Extract the [x, y] coordinate from the center of the cell holding the provided text.  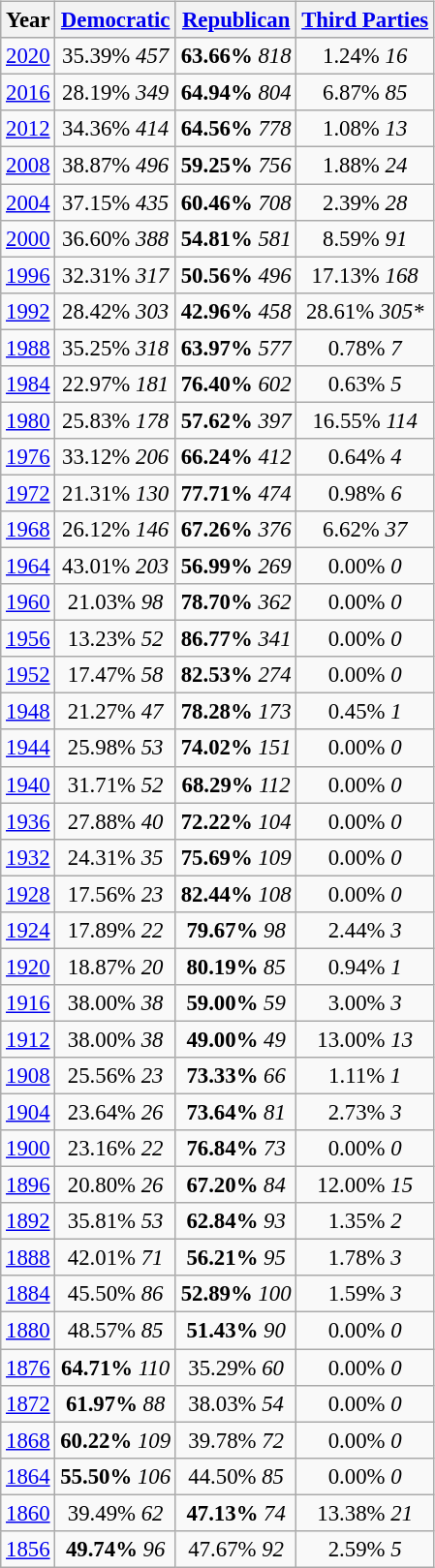
64.56% 778 [235, 129]
56.99% 269 [235, 566]
1868 [28, 1440]
0.78% 7 [365, 348]
1884 [28, 1294]
2.39% 28 [365, 202]
1.59% 3 [365, 1294]
1916 [28, 1003]
60.46% 708 [235, 202]
1964 [28, 566]
1924 [28, 930]
1888 [28, 1258]
2.44% 3 [365, 930]
1940 [28, 784]
17.47% 58 [115, 675]
31.71% 52 [115, 784]
34.36% 414 [115, 129]
73.64% 81 [235, 1112]
47.13% 74 [235, 1513]
63.97% 577 [235, 348]
74.02% 151 [235, 748]
59.25% 756 [235, 166]
Republican [235, 20]
1876 [28, 1367]
45.50% 86 [115, 1294]
1936 [28, 821]
17.56% 23 [115, 894]
18.87% 20 [115, 967]
1880 [28, 1331]
1872 [28, 1403]
6.87% 85 [365, 93]
26.12% 146 [115, 530]
76.84% 73 [235, 1149]
17.13% 168 [365, 275]
Third Parties [365, 20]
51.43% 90 [235, 1331]
1920 [28, 967]
82.53% 274 [235, 675]
48.57% 85 [115, 1331]
22.97% 181 [115, 384]
16.55% 114 [365, 420]
1.78% 3 [365, 1258]
23.16% 22 [115, 1149]
13.38% 21 [365, 1513]
2016 [28, 93]
80.19% 85 [235, 967]
76.40% 602 [235, 384]
1.35% 2 [365, 1221]
86.77% 341 [235, 639]
1988 [28, 348]
0.45% 1 [365, 712]
0.63% 5 [365, 384]
49.74% 96 [115, 1549]
13.00% 13 [365, 1039]
35.39% 457 [115, 56]
63.66% 818 [235, 56]
1952 [28, 675]
79.67% 98 [235, 930]
35.81% 53 [115, 1221]
72.22% 104 [235, 821]
49.00% 49 [235, 1039]
28.61% 305* [365, 311]
73.33% 66 [235, 1076]
8.59% 91 [365, 238]
1908 [28, 1076]
47.67% 92 [235, 1549]
68.29% 112 [235, 784]
57.62% 397 [235, 420]
1.08% 13 [365, 129]
21.03% 98 [115, 602]
1860 [28, 1513]
77.71% 474 [235, 493]
25.83% 178 [115, 420]
1892 [28, 1221]
38.87% 496 [115, 166]
20.80% 26 [115, 1185]
55.50% 106 [115, 1476]
24.31% 35 [115, 857]
1896 [28, 1185]
38.03% 54 [235, 1403]
2008 [28, 166]
1.11% 1 [365, 1076]
67.20% 84 [235, 1185]
2.73% 3 [365, 1112]
62.84% 93 [235, 1221]
27.88% 40 [115, 821]
1856 [28, 1549]
82.44% 108 [235, 894]
1956 [28, 639]
Year [28, 20]
2.59% 5 [365, 1549]
64.94% 804 [235, 93]
1900 [28, 1149]
2020 [28, 56]
28.42% 303 [115, 311]
17.89% 22 [115, 930]
33.12% 206 [115, 457]
39.49% 62 [115, 1513]
1972 [28, 493]
6.62% 37 [365, 530]
43.01% 203 [115, 566]
2012 [28, 129]
78.28% 173 [235, 712]
36.60% 388 [115, 238]
1984 [28, 384]
1996 [28, 275]
23.64% 26 [115, 1112]
21.31% 130 [115, 493]
35.25% 318 [115, 348]
1948 [28, 712]
60.22% 109 [115, 1440]
1928 [28, 894]
13.23% 52 [115, 639]
50.56% 496 [235, 275]
2004 [28, 202]
42.96% 458 [235, 311]
1968 [28, 530]
1976 [28, 457]
25.98% 53 [115, 748]
1980 [28, 420]
1.24% 16 [365, 56]
75.69% 109 [235, 857]
1992 [28, 311]
28.19% 349 [115, 93]
0.98% 6 [365, 493]
44.50% 85 [235, 1476]
12.00% 15 [365, 1185]
78.70% 362 [235, 602]
59.00% 59 [235, 1003]
56.21% 95 [235, 1258]
54.81% 581 [235, 238]
1932 [28, 857]
66.24% 412 [235, 457]
25.56% 23 [115, 1076]
0.64% 4 [365, 457]
1912 [28, 1039]
1944 [28, 748]
21.27% 47 [115, 712]
61.97% 88 [115, 1403]
39.78% 72 [235, 1440]
1.88% 24 [365, 166]
35.29% 60 [235, 1367]
52.89% 100 [235, 1294]
1864 [28, 1476]
32.31% 317 [115, 275]
0.94% 1 [365, 967]
2000 [28, 238]
Democratic [115, 20]
64.71% 110 [115, 1367]
1904 [28, 1112]
42.01% 71 [115, 1258]
1960 [28, 602]
37.15% 435 [115, 202]
67.26% 376 [235, 530]
3.00% 3 [365, 1003]
